From the cell containing the given text, extract its center point as [X, Y] coordinate. 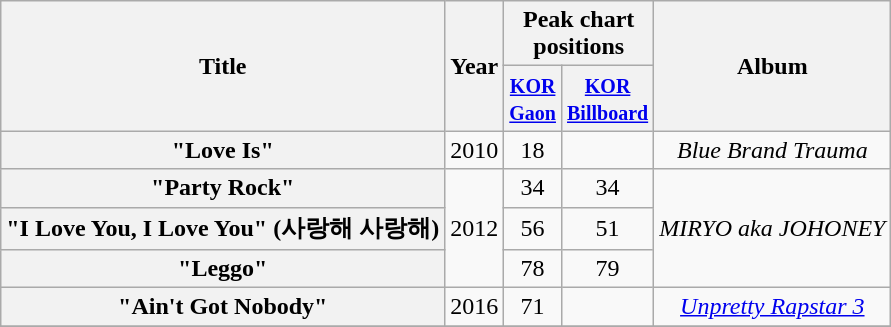
Year [474, 66]
Title [223, 66]
Album [772, 66]
2012 [474, 228]
2010 [474, 150]
78 [533, 269]
KORGaon [533, 98]
"Leggo" [223, 269]
"Party Rock" [223, 188]
"Ain't Got Nobody" [223, 307]
51 [607, 228]
Blue Brand Trauma [772, 150]
MIRYO aka JOHONEY [772, 228]
79 [607, 269]
2016 [474, 307]
18 [533, 150]
KORBillboard [607, 98]
56 [533, 228]
"Love Is" [223, 150]
71 [533, 307]
Peak chart positions [579, 34]
Unpretty Rapstar 3 [772, 307]
"I Love You, I Love You" (사랑해 사랑해) [223, 228]
